Detect which cell encompasses the target text, then output its (X, Y) center coordinate. 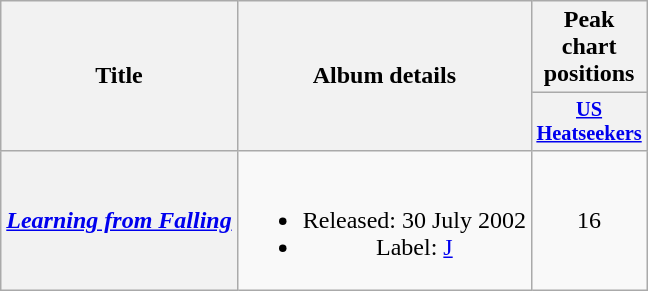
USHeatseekers (590, 122)
Peak chart positions (590, 47)
16 (590, 220)
Album details (384, 76)
Learning from Falling (119, 220)
Title (119, 76)
Released: 30 July 2002Label: J (384, 220)
